Capture the cell that displays the provided text and extract its (x, y) central coordinate. 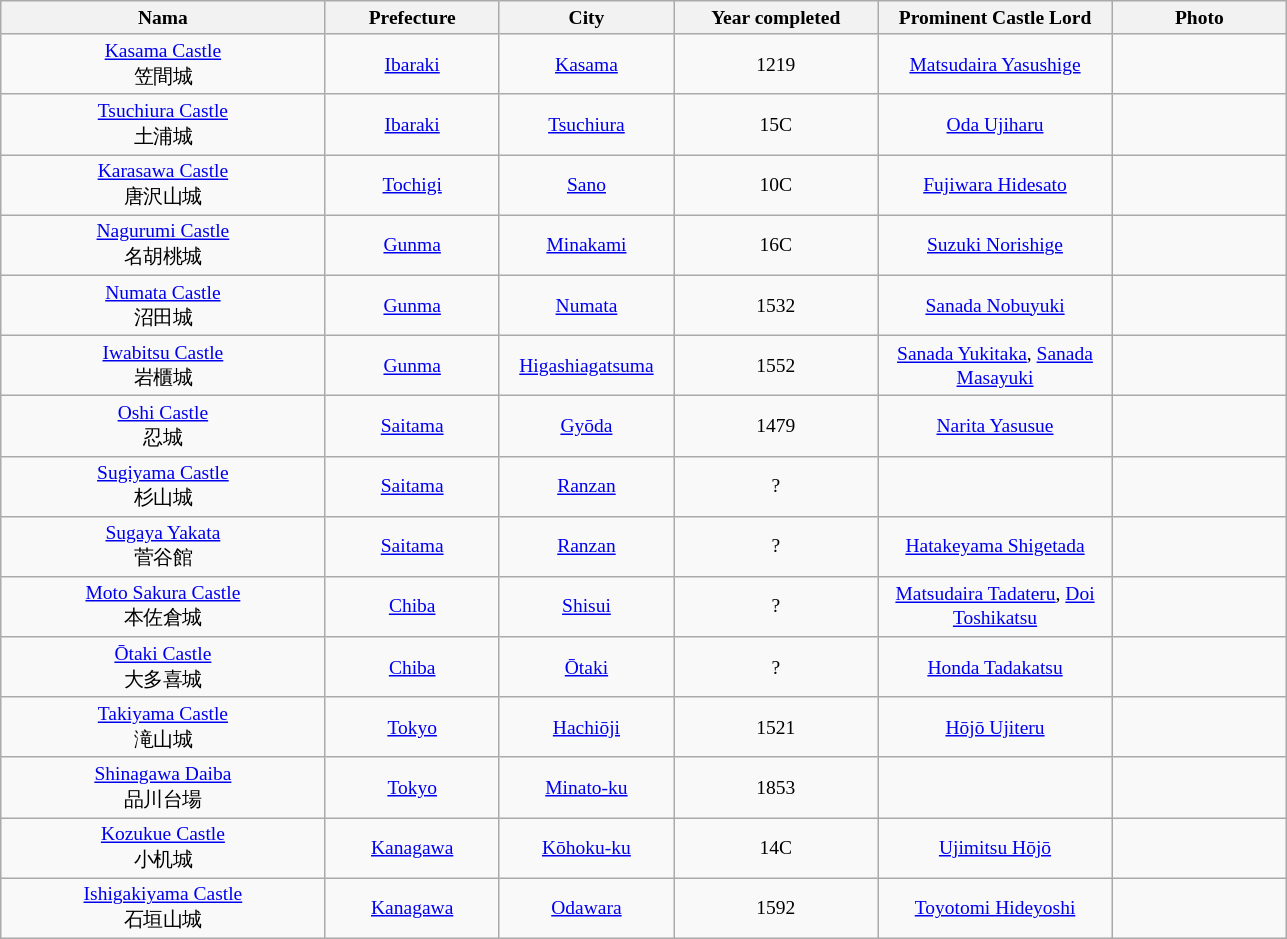
1521 (776, 727)
Tochigi (412, 185)
Ōtaki (586, 667)
Sugaya Yakata菅谷館 (163, 546)
Kōhoku-ku (586, 848)
Matsudaira Tadateru, Doi Toshikatsu (995, 607)
Year completed (776, 18)
Narita Yasusue (995, 426)
Oda Ujiharu (995, 124)
Matsudaira Yasushige (995, 64)
Sugiyama Castle杉山城 (163, 486)
Ishigakiyama Castle石垣山城 (163, 908)
Tsuchiura Castle土浦城 (163, 124)
Nagurumi Castle名胡桃城 (163, 245)
Moto Sakura Castle本佐倉城 (163, 607)
16C (776, 245)
15C (776, 124)
Sanada Nobuyuki (995, 305)
Oshi Castle忍城 (163, 426)
Kasama Castle笠間城 (163, 64)
1532 (776, 305)
Hachiōji (586, 727)
1479 (776, 426)
Prefecture (412, 18)
City (586, 18)
Kasama (586, 64)
Karasawa Castle唐沢山城 (163, 185)
Shinagawa Daiba品川台場 (163, 787)
Numata (586, 305)
1552 (776, 365)
Photo (1199, 18)
10C (776, 185)
Minakami (586, 245)
Kozukue Castle小机城 (163, 848)
1219 (776, 64)
Higashiagatsuma (586, 365)
1853 (776, 787)
Ōtaki Castle大多喜城 (163, 667)
Takiyama Castle滝山城 (163, 727)
Hōjō Ujiteru (995, 727)
Sano (586, 185)
Numata Castle沼田城 (163, 305)
Hatakeyama Shigetada (995, 546)
Ujimitsu Hōjō (995, 848)
Iwabitsu Castle岩櫃城 (163, 365)
Shisui (586, 607)
Honda Tadakatsu (995, 667)
Gyōda (586, 426)
Toyotomi Hideyoshi (995, 908)
Minato-ku (586, 787)
14C (776, 848)
Sanada Yukitaka, Sanada Masayuki (995, 365)
Suzuki Norishige (995, 245)
Odawara (586, 908)
Prominent Castle Lord (995, 18)
Nama (163, 18)
Fujiwara Hidesato (995, 185)
Tsuchiura (586, 124)
1592 (776, 908)
